Extract the [x, y] coordinate from the center of the cell holding the provided text.  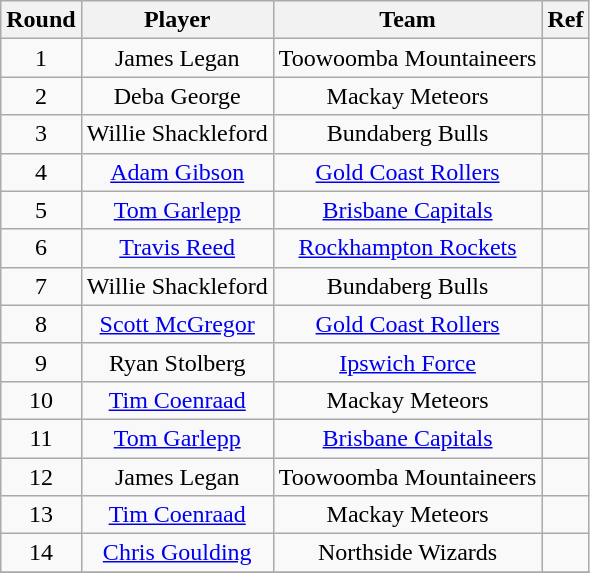
8 [41, 324]
Team [408, 20]
13 [41, 515]
Travis Reed [177, 248]
Ref [566, 20]
Rockhampton Rockets [408, 248]
14 [41, 553]
3 [41, 134]
6 [41, 248]
11 [41, 438]
Round [41, 20]
12 [41, 477]
Ryan Stolberg [177, 362]
Ipswich Force [408, 362]
9 [41, 362]
10 [41, 400]
4 [41, 172]
Deba George [177, 96]
7 [41, 286]
Northside Wizards [408, 553]
Adam Gibson [177, 172]
5 [41, 210]
2 [41, 96]
Scott McGregor [177, 324]
Player [177, 20]
Chris Goulding [177, 553]
1 [41, 58]
